Return [X, Y] of the center of cell containing provided text 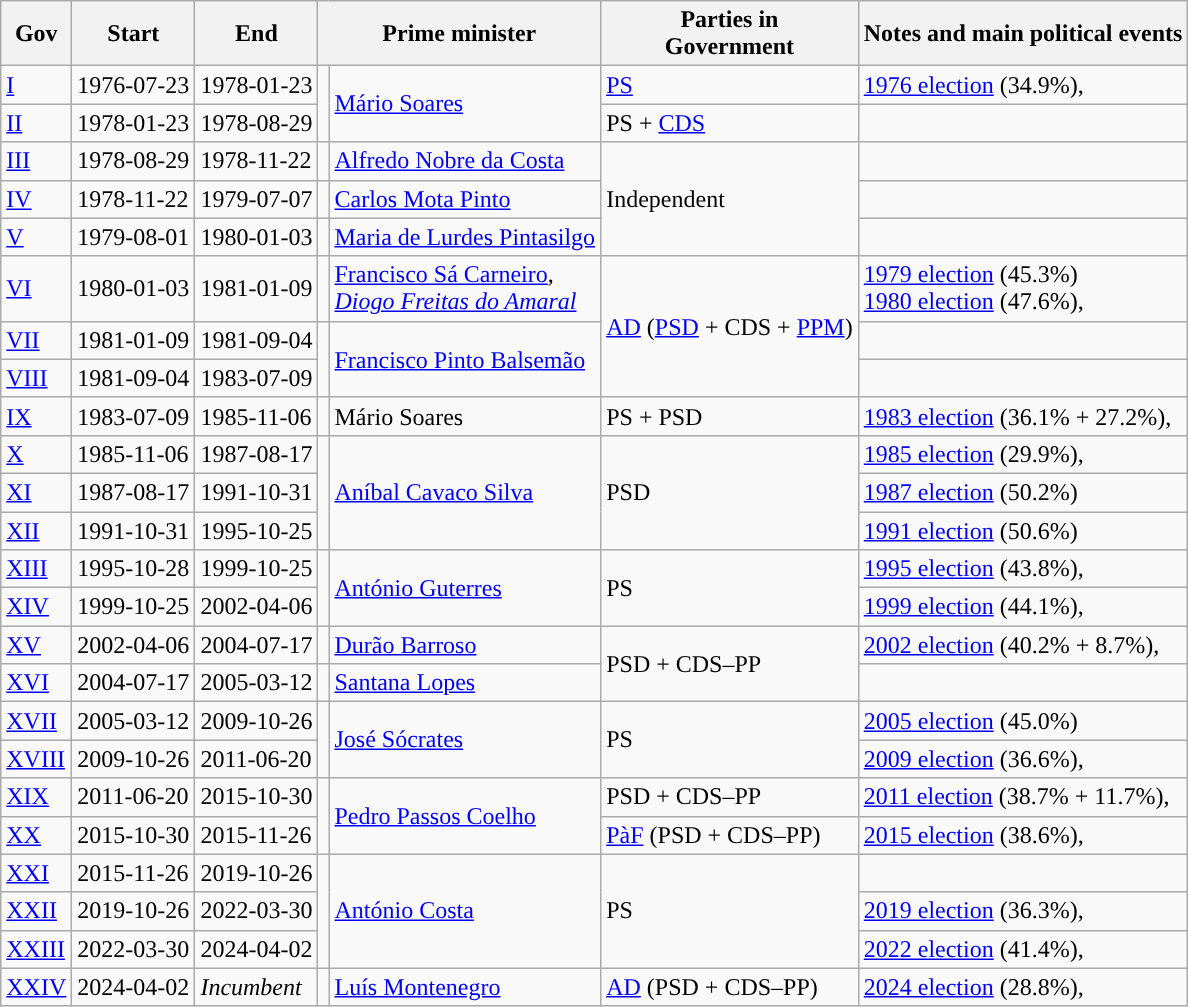
I [36, 85]
1979-07-07 [256, 199]
XI [36, 492]
1991 election (50.6%) [1023, 531]
Carlos Mota Pinto [465, 199]
XIX [36, 797]
PS + PSD [730, 416]
Notes and main political events [1023, 34]
Maria de Lurdes Pintasilgo [465, 237]
XXIII [36, 949]
2011 election (38.7% + 11.7%), [1023, 797]
Luís Montenegro [465, 987]
1979-08-01 [134, 237]
VII [36, 340]
2024 election (28.8%), [1023, 987]
AD (PSD + CDS–PP) [730, 987]
Parties inGovernment [730, 34]
XV [36, 645]
End [256, 34]
António Guterres [465, 588]
Pedro Passos Coelho [465, 816]
1976 election (34.9%), [1023, 85]
IX [36, 416]
Prime minister [460, 34]
1983 election (36.1% + 27.2%), [1023, 416]
1976-07-23 [134, 85]
2002 election (40.2% + 8.7%), [1023, 645]
Santana Lopes [465, 683]
Start [134, 34]
XVII [36, 721]
VI [36, 288]
2019 election (36.3%), [1023, 911]
2015 election (38.6%), [1023, 835]
XVI [36, 683]
2009 election (36.6%), [1023, 759]
Gov [36, 34]
V [36, 237]
1999 election (44.1%), [1023, 607]
PS + CDS [730, 123]
Alfredo Nobre da Costa [465, 161]
X [36, 454]
Durão Barroso [465, 645]
Aníbal Cavaco Silva [465, 492]
1979 election (45.3%)1980 election (47.6%), [1023, 288]
José Sócrates [465, 740]
AD (PSD + CDS + PPM) [730, 326]
Independent [730, 199]
2022 election (41.4%), [1023, 949]
António Costa [465, 911]
XII [36, 531]
XXIV [36, 987]
PàF (PSD + CDS–PP) [730, 835]
XXII [36, 911]
1995-10-25 [256, 531]
XIII [36, 569]
Francisco Pinto Balsemão [465, 359]
XXI [36, 873]
XX [36, 835]
VIII [36, 378]
Incumbent [256, 987]
XVIII [36, 759]
III [36, 161]
1995 election (43.8%), [1023, 569]
II [36, 123]
1985 election (29.9%), [1023, 454]
1987 election (50.2%) [1023, 492]
IV [36, 199]
Francisco Sá Carneiro,Diogo Freitas do Amaral [465, 288]
XIV [36, 607]
2005 election (45.0%) [1023, 721]
PSD [730, 492]
1995-10-28 [134, 569]
